Return (X, Y) of the center of cell containing provided text 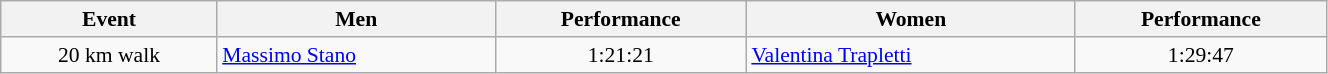
Women (910, 19)
1:21:21 (620, 55)
1:29:47 (1200, 55)
Valentina Trapletti (910, 55)
Event (109, 19)
Men (356, 19)
Massimo Stano (356, 55)
20 km walk (109, 55)
